From the cell containing the given text, extract its center point as (x, y) coordinate. 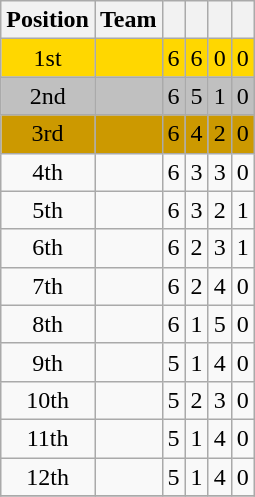
9th (48, 362)
2nd (48, 96)
Team (128, 20)
12th (48, 477)
7th (48, 286)
6th (48, 248)
3rd (48, 134)
10th (48, 400)
Position (48, 20)
8th (48, 324)
4th (48, 172)
1st (48, 58)
11th (48, 438)
5th (48, 210)
